Capture the cell that displays the provided text and extract its [X, Y] central coordinate. 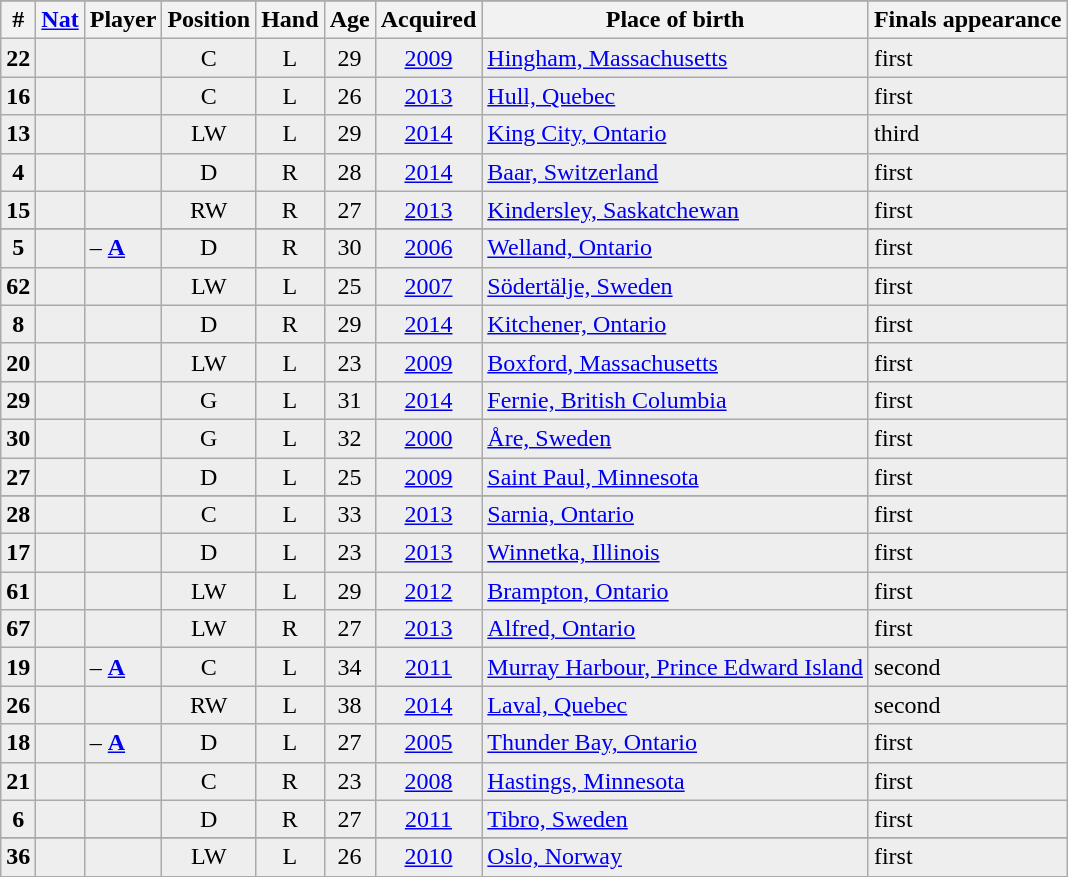
Oslo, Norway [676, 857]
36 [18, 857]
Hand [290, 20]
8 [18, 324]
16 [18, 96]
Place of birth [676, 20]
38 [350, 705]
Hastings, Minnesota [676, 781]
Baar, Switzerland [676, 172]
Hull, Quebec [676, 96]
King City, Ontario [676, 134]
4 [18, 172]
21 [18, 781]
Södertälje, Sweden [676, 286]
6 [18, 819]
Thunder Bay, Ontario [676, 743]
32 [350, 438]
Acquired [428, 20]
2006 [428, 248]
19 [18, 667]
17 [18, 553]
2012 [428, 591]
Hingham, Massachusetts [676, 58]
Saint Paul, Minnesota [676, 477]
Sarnia, Ontario [676, 515]
67 [18, 629]
20 [18, 362]
33 [350, 515]
31 [350, 400]
Laval, Quebec [676, 705]
34 [350, 667]
Age [350, 20]
22 [18, 58]
2005 [428, 743]
2007 [428, 286]
62 [18, 286]
13 [18, 134]
Finals appearance [967, 20]
Brampton, Ontario [676, 591]
Murray Harbour, Prince Edward Island [676, 667]
Åre, Sweden [676, 438]
2000 [428, 438]
2008 [428, 781]
Nat [60, 20]
Position [209, 20]
15 [18, 210]
18 [18, 743]
Alfred, Ontario [676, 629]
61 [18, 591]
Welland, Ontario [676, 248]
Winnetka, Illinois [676, 553]
Boxford, Massachusetts [676, 362]
Player [123, 20]
Kitchener, Ontario [676, 324]
Fernie, British Columbia [676, 400]
Kindersley, Saskatchewan [676, 210]
# [18, 20]
5 [18, 248]
2010 [428, 857]
Tibro, Sweden [676, 819]
third [967, 134]
